Capture the cell that displays the provided text and extract its (x, y) central coordinate. 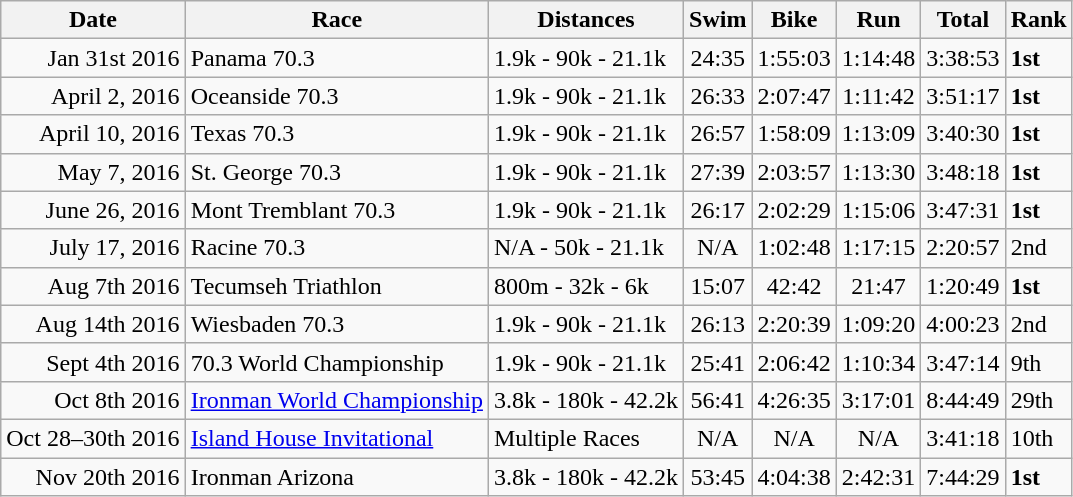
Tecumseh Triathlon (336, 286)
1:55:03 (794, 58)
Ironman World Championship (336, 400)
May 7, 2016 (93, 172)
Race (336, 20)
3:41:18 (963, 438)
1:11:42 (878, 96)
1:14:48 (878, 58)
42:42 (794, 286)
10th (1038, 438)
2:42:31 (878, 477)
Distances (586, 20)
4:26:35 (794, 400)
Texas 70.3 (336, 134)
1:58:09 (794, 134)
Jan 31st 2016 (93, 58)
St. George 70.3 (336, 172)
26:13 (718, 324)
8:44:49 (963, 400)
4:04:38 (794, 477)
1:13:09 (878, 134)
3:40:30 (963, 134)
Multiple Races (586, 438)
Mont Tremblant 70.3 (336, 210)
1:09:20 (878, 324)
Panama 70.3 (336, 58)
3:47:31 (963, 210)
Run (878, 20)
26:57 (718, 134)
N/A - 50k - 21.1k (586, 248)
1:15:06 (878, 210)
June 26, 2016 (93, 210)
25:41 (718, 362)
April 2, 2016 (93, 96)
2:03:57 (794, 172)
2:20:39 (794, 324)
April 10, 2016 (93, 134)
800m - 32k - 6k (586, 286)
3:38:53 (963, 58)
Wiesbaden 70.3 (336, 324)
4:00:23 (963, 324)
3:51:17 (963, 96)
2:02:29 (794, 210)
2:06:42 (794, 362)
1:02:48 (794, 248)
Nov 20th 2016 (93, 477)
Bike (794, 20)
Total (963, 20)
21:47 (878, 286)
70.3 World Championship (336, 362)
7:44:29 (963, 477)
1:20:49 (963, 286)
26:17 (718, 210)
3:47:14 (963, 362)
24:35 (718, 58)
Aug 7th 2016 (93, 286)
29th (1038, 400)
15:07 (718, 286)
2:20:57 (963, 248)
1:17:15 (878, 248)
Swim (718, 20)
9th (1038, 362)
26:33 (718, 96)
27:39 (718, 172)
Ironman Arizona (336, 477)
Island House Invitational (336, 438)
3:17:01 (878, 400)
Sept 4th 2016 (93, 362)
Racine 70.3 (336, 248)
53:45 (718, 477)
July 17, 2016 (93, 248)
1:13:30 (878, 172)
1:10:34 (878, 362)
3:48:18 (963, 172)
Aug 14th 2016 (93, 324)
Rank (1038, 20)
Oceanside 70.3 (336, 96)
56:41 (718, 400)
Oct 8th 2016 (93, 400)
Date (93, 20)
Oct 28–30th 2016 (93, 438)
2:07:47 (794, 96)
